Extract the (X, Y) coordinate from the center of the cell holding the provided text.  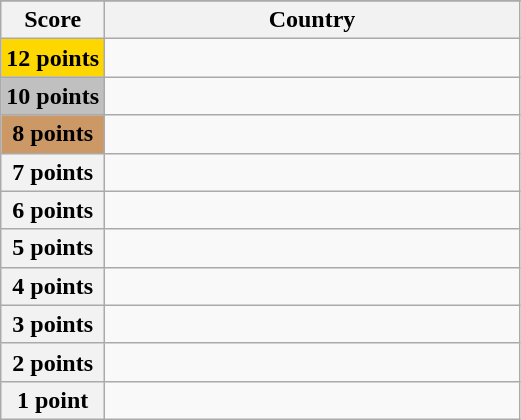
8 points (53, 134)
6 points (53, 210)
Country (312, 20)
Score (53, 20)
7 points (53, 172)
4 points (53, 286)
3 points (53, 324)
2 points (53, 362)
10 points (53, 96)
1 point (53, 400)
12 points (53, 58)
5 points (53, 248)
